Return the [X, Y] coordinate for the center point of the cell that contains the specified text.  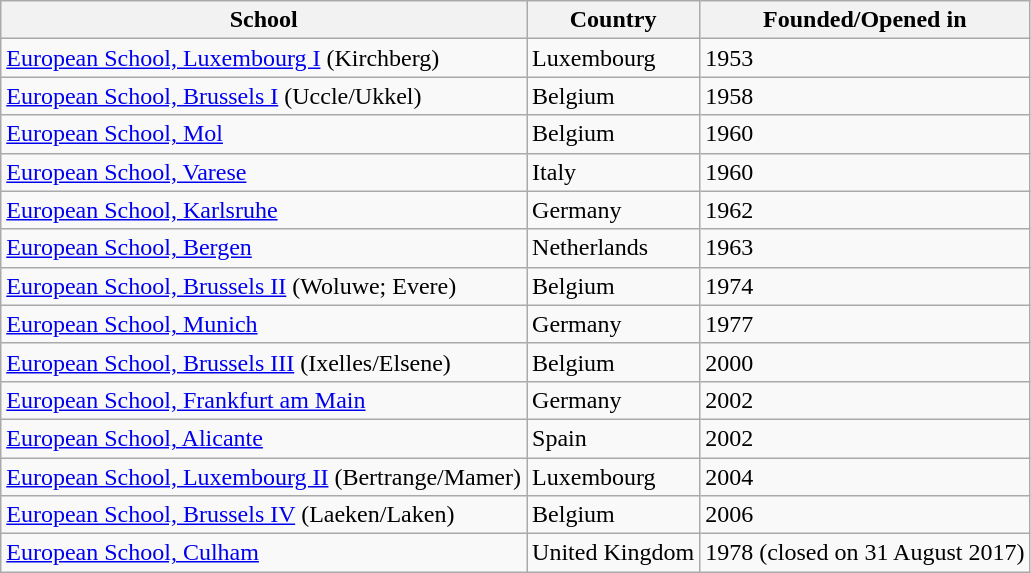
European School, Bergen [264, 248]
1963 [865, 248]
European School, Munich [264, 324]
European School, Luxembourg I (Kirchberg) [264, 58]
European School, Frankfurt am Main [264, 400]
2000 [865, 362]
Founded/Opened in [865, 20]
Country [614, 20]
1958 [865, 96]
Netherlands [614, 248]
European School, Culham [264, 553]
European School, Alicante [264, 438]
European School, Karlsruhe [264, 210]
1974 [865, 286]
European School, Mol [264, 134]
1962 [865, 210]
Spain [614, 438]
School [264, 20]
1977 [865, 324]
European School, Varese [264, 172]
European School, Luxembourg II (Bertrange/Mamer) [264, 477]
Italy [614, 172]
2006 [865, 515]
1978 (closed on 31 August 2017) [865, 553]
European School, Brussels IV (Laeken/Laken) [264, 515]
2004 [865, 477]
United Kingdom [614, 553]
European School, Brussels I (Uccle/Ukkel) [264, 96]
European School, Brussels III (Ixelles/Elsene) [264, 362]
European School, Brussels II (Woluwe; Evere) [264, 286]
1953 [865, 58]
